Locate the cell with the specified text and output its [X, Y] center coordinate. 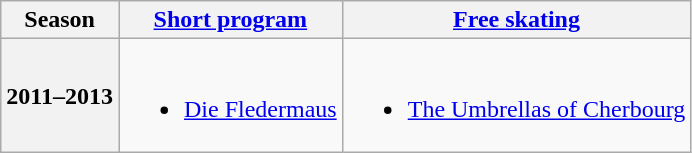
Season [60, 20]
The Umbrellas of Cherbourg [516, 96]
Short program [230, 20]
2011–2013 [60, 96]
Free skating [516, 20]
Die Fledermaus [230, 96]
